Return [x, y] of the center of cell containing provided text 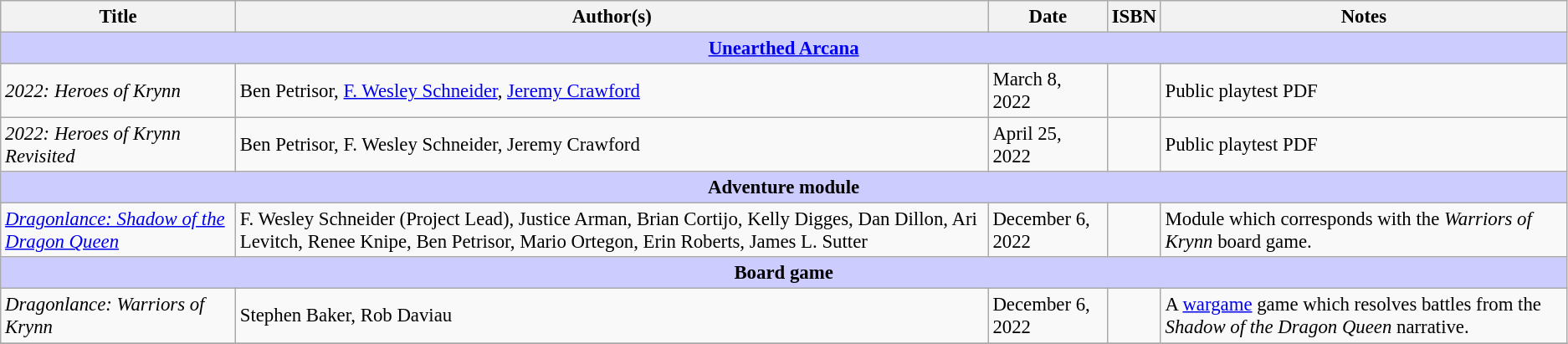
Module which corresponds with the Warriors of Krynn board game. [1364, 231]
March 8, 2022 [1048, 90]
Author(s) [612, 17]
April 25, 2022 [1048, 146]
2022: Heroes of Krynn Revisited [119, 146]
Dragonlance: Shadow of the Dragon Queen [119, 231]
ISBN [1134, 17]
Stephen Baker, Rob Daviau [612, 316]
Dragonlance: Warriors of Krynn [119, 316]
Notes [1364, 17]
Title [119, 17]
Date [1048, 17]
Board game [784, 274]
A wargame game which resolves battles from the Shadow of the Dragon Queen narrative. [1364, 316]
2022: Heroes of Krynn [119, 90]
Unearthed Arcana [784, 49]
Adventure module [784, 187]
